Return [X, Y] of the center of cell containing provided text 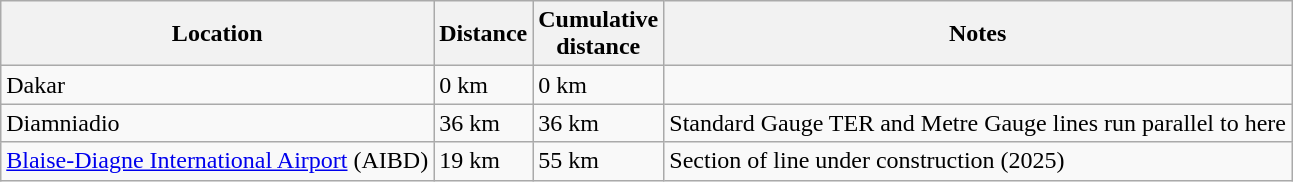
Blaise-Diagne International Airport (AIBD) [218, 161]
Dakar [218, 85]
Section of line under construction (2025) [978, 161]
Location [218, 34]
Cumulativedistance [598, 34]
Notes [978, 34]
55 km [598, 161]
Distance [484, 34]
19 km [484, 161]
Standard Gauge TER and Metre Gauge lines run parallel to here [978, 123]
Diamniadio [218, 123]
